Pinpoint the cell where the given text exists, returning its (x, y) midpoint coordinate. 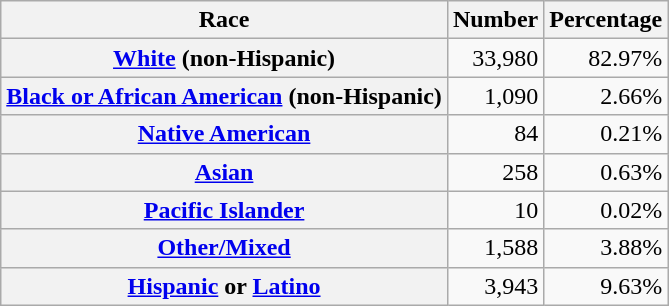
0.02% (606, 210)
Number (495, 20)
1,090 (495, 96)
Hispanic or Latino (224, 286)
9.63% (606, 286)
84 (495, 134)
0.21% (606, 134)
Pacific Islander (224, 210)
3,943 (495, 286)
Native American (224, 134)
White (non-Hispanic) (224, 58)
Percentage (606, 20)
0.63% (606, 172)
10 (495, 210)
2.66% (606, 96)
33,980 (495, 58)
3.88% (606, 248)
Other/Mixed (224, 248)
1,588 (495, 248)
Asian (224, 172)
82.97% (606, 58)
258 (495, 172)
Black or African American (non-Hispanic) (224, 96)
Race (224, 20)
